Return the (X, Y) coordinate for the center point of the cell that contains the specified text.  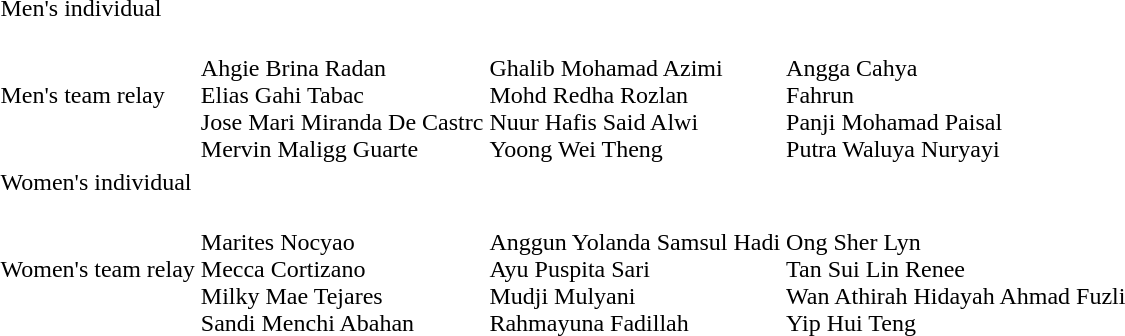
Ghalib Mohamad AzimiMohd Redha RozlanNuur Hafis Said AlwiYoong Wei Theng (635, 95)
Ahgie Brina RadanElias Gahi TabacJose Mari Miranda De CastrcMervin Maligg Guarte (342, 95)
